Identify which cell holds the provided text, then report its [x, y] central coordinate. 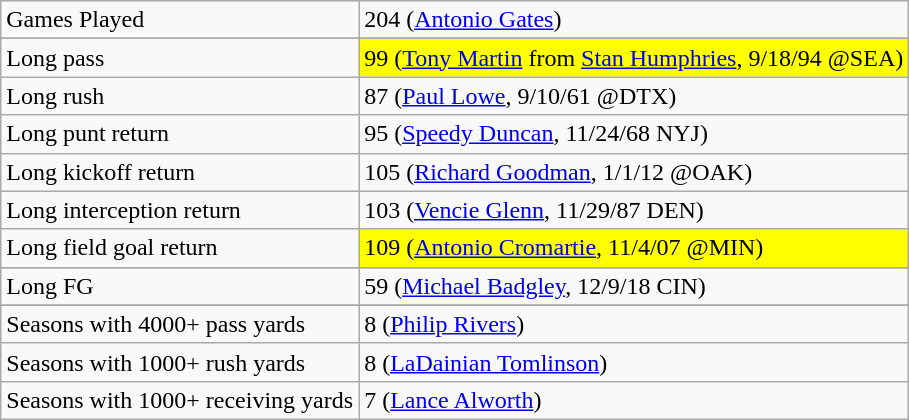
Long field goal return [180, 248]
Long interception return [180, 210]
Long kickoff return [180, 172]
Seasons with 1000+ receiving yards [180, 400]
Seasons with 1000+ rush yards [180, 362]
87 (Paul Lowe, 9/10/61 @DTX) [634, 96]
95 (Speedy Duncan, 11/24/68 NYJ) [634, 134]
Long pass [180, 58]
Seasons with 4000+ pass yards [180, 324]
Long punt return [180, 134]
Long rush [180, 96]
103 (Vencie Glenn, 11/29/87 DEN) [634, 210]
204 (Antonio Gates) [634, 20]
8 (Philip Rivers) [634, 324]
109 (Antonio Cromartie, 11/4/07 @MIN) [634, 248]
105 (Richard Goodman, 1/1/12 @OAK) [634, 172]
99 (Tony Martin from Stan Humphries, 9/18/94 @SEA) [634, 58]
Games Played [180, 20]
59 (Michael Badgley, 12/9/18 CIN) [634, 286]
8 (LaDainian Tomlinson) [634, 362]
7 (Lance Alworth) [634, 400]
Long FG [180, 286]
